Identify which cell holds the provided text, then report its [x, y] central coordinate. 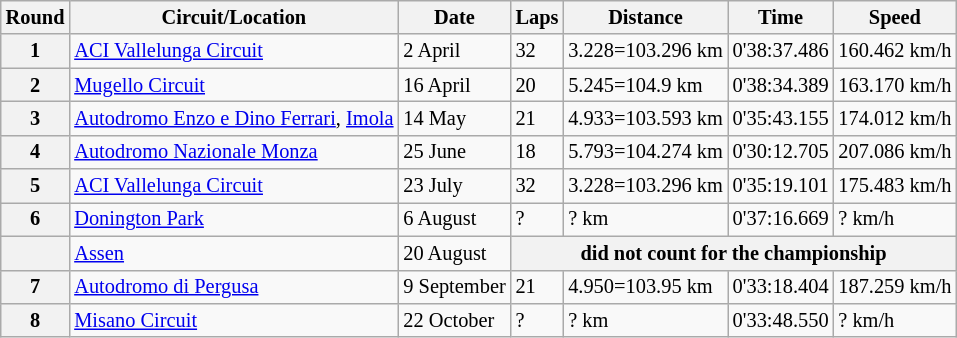
4.950=103.95 km [645, 287]
Misano Circuit [234, 320]
7 [36, 287]
Donington Park [234, 219]
207.086 km/h [894, 152]
4.933=103.593 km [645, 118]
Assen [234, 253]
did not count for the championship [734, 253]
163.170 km/h [894, 85]
16 April [454, 85]
Circuit/Location [234, 17]
0'33:18.404 [781, 287]
2 [36, 85]
Autodromo di Pergusa [234, 287]
18 [538, 152]
6 August [454, 219]
4 [36, 152]
9 September [454, 287]
20 August [454, 253]
0'38:37.486 [781, 51]
2 April [454, 51]
20 [538, 85]
0'30:12.705 [781, 152]
Round [36, 17]
175.483 km/h [894, 186]
0'35:19.101 [781, 186]
Distance [645, 17]
Time [781, 17]
Speed [894, 17]
187.259 km/h [894, 287]
160.462 km/h [894, 51]
1 [36, 51]
6 [36, 219]
Autodromo Enzo e Dino Ferrari, Imola [234, 118]
5.793=104.274 km [645, 152]
174.012 km/h [894, 118]
14 May [454, 118]
Mugello Circuit [234, 85]
3 [36, 118]
0'38:34.389 [781, 85]
5.245=104.9 km [645, 85]
23 July [454, 186]
25 June [454, 152]
Date [454, 17]
Laps [538, 17]
Autodromo Nazionale Monza [234, 152]
0'35:43.155 [781, 118]
0'33:48.550 [781, 320]
8 [36, 320]
5 [36, 186]
0'37:16.669 [781, 219]
22 October [454, 320]
